From the cell containing the given text, extract its center point as (X, Y) coordinate. 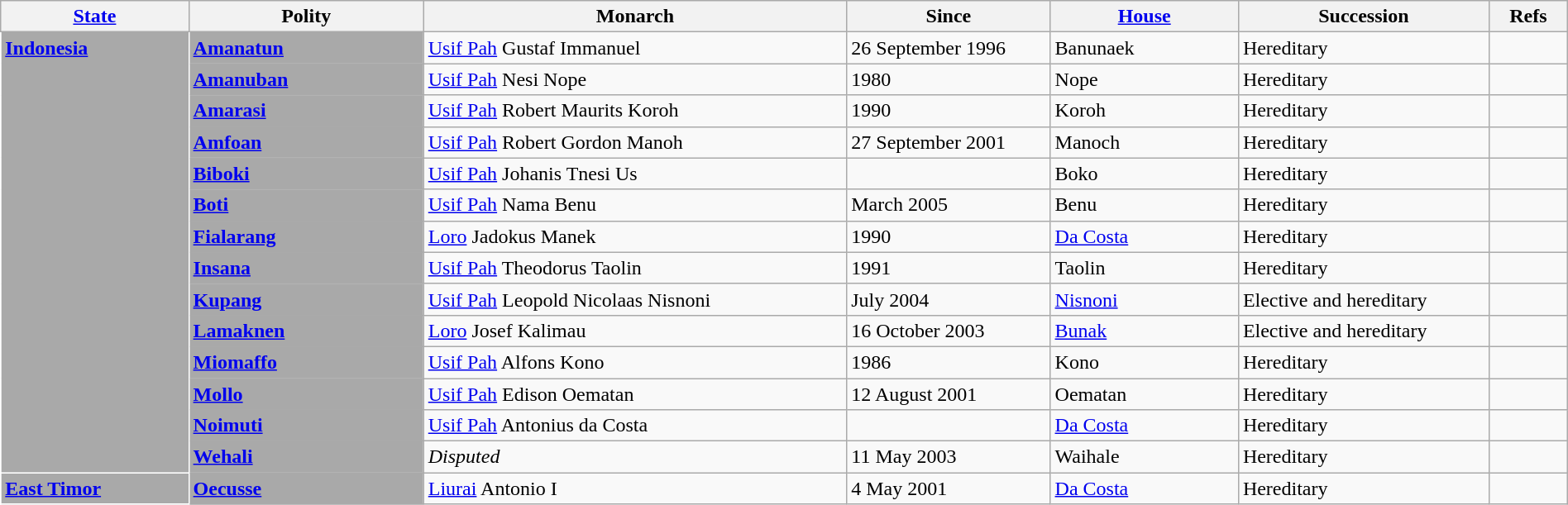
Taolin (1145, 268)
Nisnoni (1145, 299)
State (94, 17)
Amanatun (306, 48)
1991 (949, 268)
Succession (1363, 17)
Banunaek (1145, 48)
July 2004 (949, 299)
Liurai Antonio I (635, 488)
Amanuban (306, 79)
Usif Pah Antonius da Costa (635, 426)
Loro Josef Kalimau (635, 331)
16 October 2003 (949, 331)
Biboki (306, 174)
Disputed (635, 457)
Benu (1145, 205)
Oematan (1145, 394)
Polity (306, 17)
Usif Pah Alfons Kono (635, 362)
Monarch (635, 17)
Kupang (306, 299)
Lamaknen (306, 331)
East Timor (94, 488)
Boti (306, 205)
Miomaffo (306, 362)
Nope (1145, 79)
Bunak (1145, 331)
Amfoan (306, 142)
Amarasi (306, 111)
Oecusse (306, 488)
Kono (1145, 362)
Usif Pah Gustaf Immanuel (635, 48)
Usif Pah Johanis Tnesi Us (635, 174)
Fialarang (306, 236)
Refs (1528, 17)
Noimuti (306, 426)
Wehali (306, 457)
1980 (949, 79)
Boko (1145, 174)
Insana (306, 268)
Since (949, 17)
26 September 1996 (949, 48)
Loro Jadokus Manek (635, 236)
Koroh (1145, 111)
Usif Pah Nama Benu (635, 205)
March 2005 (949, 205)
12 August 2001 (949, 394)
Usif Pah Nesi Nope (635, 79)
11 May 2003 (949, 457)
Indonesia (94, 253)
Usif Pah Robert Maurits Koroh (635, 111)
House (1145, 17)
4 May 2001 (949, 488)
Mollo (306, 394)
Waihale (1145, 457)
27 September 2001 (949, 142)
Manoch (1145, 142)
Usif Pah Edison Oematan (635, 394)
1986 (949, 362)
Usif Pah Robert Gordon Manoh (635, 142)
Usif Pah Leopold Nicolaas Nisnoni (635, 299)
Usif Pah Theodorus Taolin (635, 268)
